Provide the [X, Y] coordinate of the cell's center where the given text is located.  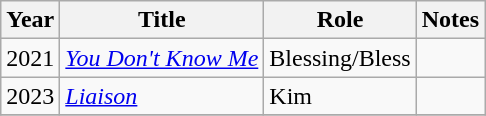
Blessing/Bless [340, 58]
Title [162, 20]
Notes [450, 20]
Year [30, 20]
2021 [30, 58]
Liaison [162, 96]
You Don't Know Me [162, 58]
Kim [340, 96]
Role [340, 20]
2023 [30, 96]
